Extract the (x, y) coordinate from the center of the cell holding the provided text.  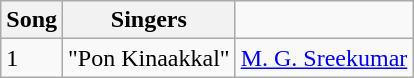
Song (32, 20)
Singers (150, 20)
1 (32, 58)
M. G. Sreekumar (324, 58)
"Pon Kinaakkal" (150, 58)
